Output the (x, y) coordinate of the center of the cell containing the given text.  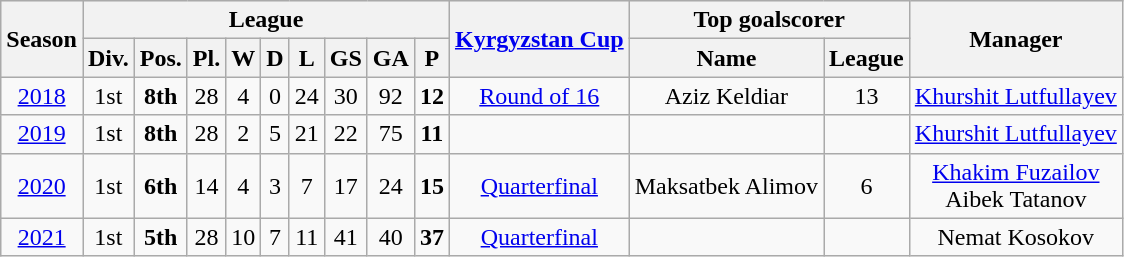
Pos. (160, 58)
0 (275, 96)
Manager (1016, 39)
2019 (42, 134)
22 (346, 134)
37 (432, 237)
GA (390, 58)
Maksatbek Alimov (726, 186)
Season (42, 39)
L (306, 58)
6 (867, 186)
Round of 16 (539, 96)
Top goalscorer (769, 20)
Name (726, 58)
6th (160, 186)
12 (432, 96)
Khakim Fuzailov Aibek Tatanov (1016, 186)
2021 (42, 237)
W (244, 58)
92 (390, 96)
75 (390, 134)
Nemat Kosokov (1016, 237)
3 (275, 186)
Kyrgyzstan Cup (539, 39)
2020 (42, 186)
14 (206, 186)
2 (244, 134)
Div. (108, 58)
40 (390, 237)
D (275, 58)
41 (346, 237)
21 (306, 134)
10 (244, 237)
GS (346, 58)
13 (867, 96)
2018 (42, 96)
30 (346, 96)
5th (160, 237)
5 (275, 134)
15 (432, 186)
P (432, 58)
Aziz Keldiar (726, 96)
17 (346, 186)
Pl. (206, 58)
